Capture the cell that displays the provided text and extract its [X, Y] central coordinate. 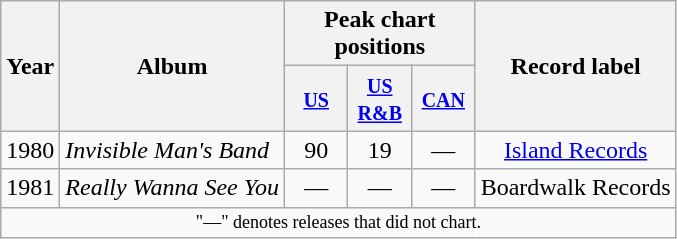
1980 [30, 150]
Year [30, 66]
USR&B [380, 98]
Boardwalk Records [576, 188]
90 [316, 150]
CAN [444, 98]
"—" denotes releases that did not chart. [338, 222]
1981 [30, 188]
Peak chart positions [380, 34]
Record label [576, 66]
Album [172, 66]
Really Wanna See You [172, 188]
Island Records [576, 150]
US [316, 98]
Invisible Man's Band [172, 150]
19 [380, 150]
